Capture the cell that displays the provided text and extract its [x, y] central coordinate. 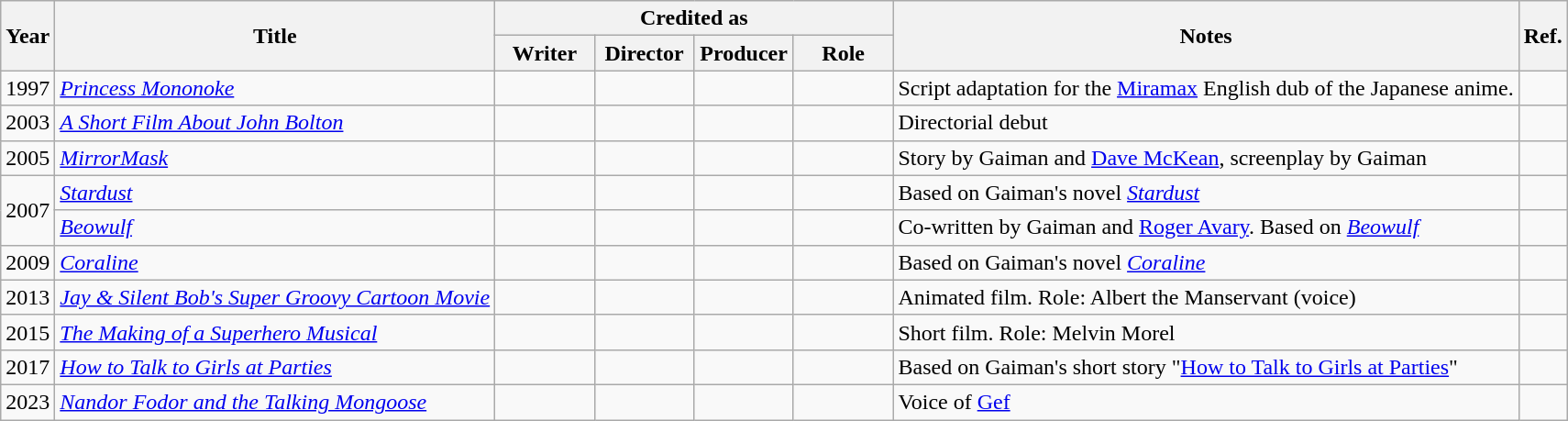
2013 [28, 297]
1997 [28, 88]
Stardust [275, 193]
Producer [745, 53]
Notes [1206, 36]
2003 [28, 123]
2005 [28, 158]
2023 [28, 402]
2017 [28, 367]
2009 [28, 262]
Directorial debut [1206, 123]
MirrorMask [275, 158]
Jay & Silent Bob's Super Groovy Cartoon Movie [275, 297]
2015 [28, 332]
Ref. [1542, 36]
Coraline [275, 262]
How to Talk to Girls at Parties [275, 367]
A Short Film About John Bolton [275, 123]
Year [28, 36]
Voice of Gef [1206, 402]
Beowulf [275, 227]
2007 [28, 210]
Nandor Fodor and the Talking Mongoose [275, 402]
Based on Gaiman's novel Coraline [1206, 262]
Co-written by Gaiman and Roger Avary. Based on Beowulf [1206, 227]
Animated film. Role: Albert the Manservant (voice) [1206, 297]
The Making of a Superhero Musical [275, 332]
Based on Gaiman's novel Stardust [1206, 193]
Credited as [694, 18]
Writer [545, 53]
Short film. Role: Melvin Morel [1206, 332]
Script adaptation for the Miramax English dub of the Japanese anime. [1206, 88]
Story by Gaiman and Dave McKean, screenplay by Gaiman [1206, 158]
Title [275, 36]
Role [844, 53]
Director [644, 53]
Princess Mononoke [275, 88]
Based on Gaiman's short story "How to Talk to Girls at Parties" [1206, 367]
